Detect which cell encompasses the target text, then output its (x, y) center coordinate. 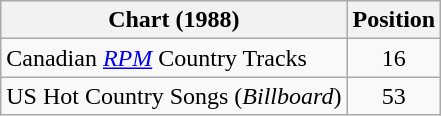
53 (394, 96)
16 (394, 58)
Position (394, 20)
Chart (1988) (174, 20)
US Hot Country Songs (Billboard) (174, 96)
Canadian RPM Country Tracks (174, 58)
